Locate the cell with the specified text and output its [X, Y] center coordinate. 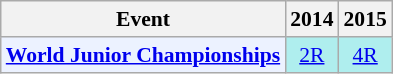
4R [366, 55]
Event [143, 19]
2R [312, 55]
World Junior Championships [143, 55]
2014 [312, 19]
2015 [366, 19]
